Provide the (X, Y) coordinate of the cell's center where the given text is located.  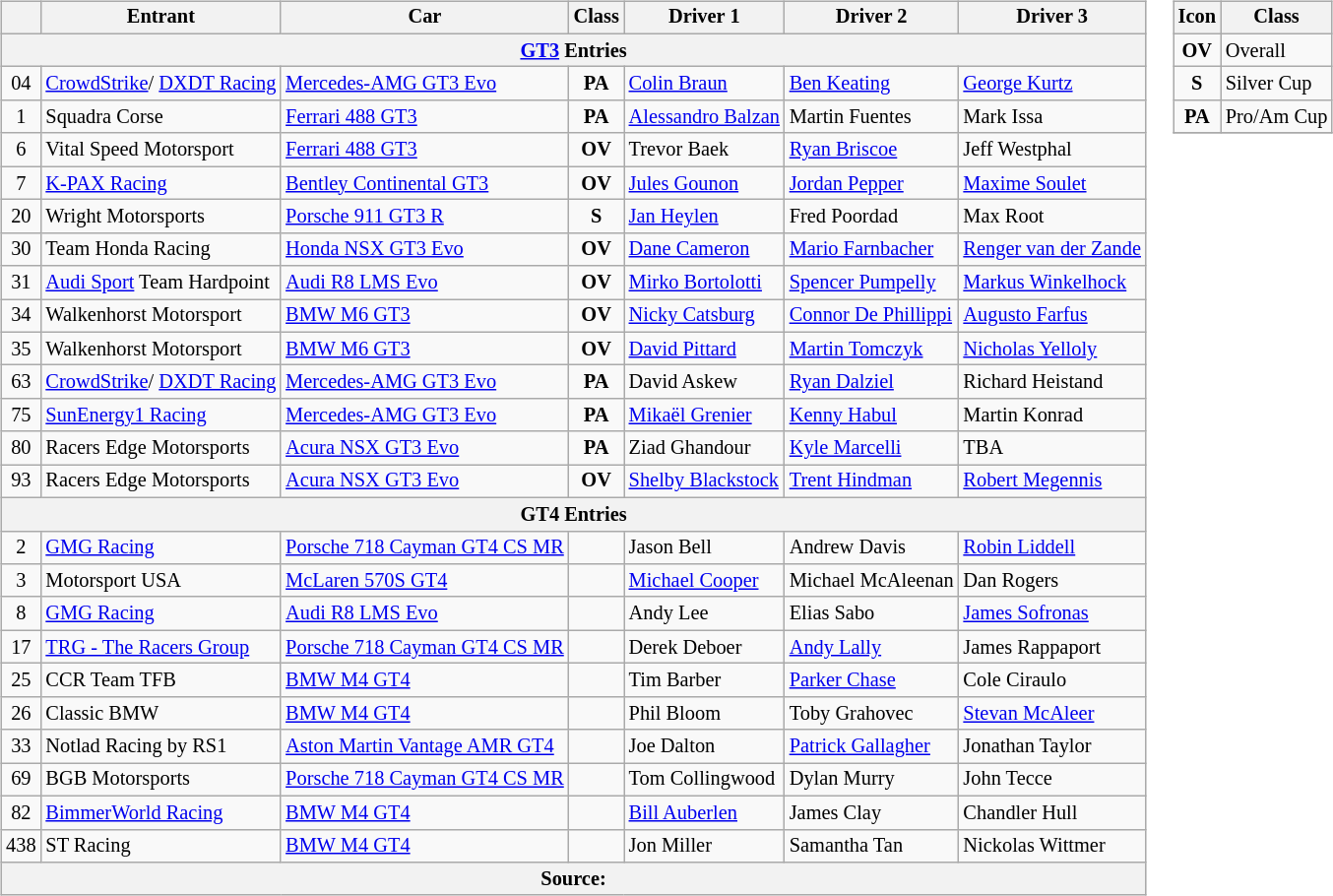
Stevan McAleer (1052, 713)
David Pittard (705, 349)
Andy Lally (872, 647)
Robin Liddell (1052, 547)
33 (21, 746)
82 (21, 812)
James Clay (872, 812)
69 (21, 780)
7 (21, 183)
Honda NSX GT3 Evo (424, 249)
Elias Sabo (872, 613)
Driver 1 (705, 18)
Silver Cup (1276, 84)
35 (21, 349)
Nickolas Wittmer (1052, 846)
Bill Auberlen (705, 812)
Squadra Corse (160, 117)
Driver 2 (872, 18)
Jonathan Taylor (1052, 746)
30 (21, 249)
Cole Ciraulo (1052, 680)
James Sofronas (1052, 613)
Icon (1197, 18)
Jordan Pepper (872, 183)
Maxime Soulet (1052, 183)
93 (21, 481)
Car (424, 18)
Jeff Westphal (1052, 150)
CCR Team TFB (160, 680)
04 (21, 84)
6 (21, 150)
75 (21, 416)
Alessandro Balzan (705, 117)
Dan Rogers (1052, 581)
Renger van der Zande (1052, 249)
26 (21, 713)
34 (21, 316)
John Tecce (1052, 780)
20 (21, 217)
Trevor Baek (705, 150)
Toby Grahovec (872, 713)
Fred Poordad (872, 217)
James Rappaport (1052, 647)
Kyle Marcelli (872, 448)
Motorsport USA (160, 581)
Notlad Racing by RS1 (160, 746)
Max Root (1052, 217)
GT3 Entries (573, 50)
Jon Miller (705, 846)
TRG - The Racers Group (160, 647)
Jason Bell (705, 547)
Samantha Tan (872, 846)
SunEnergy1 Racing (160, 416)
K-PAX Racing (160, 183)
David Askew (705, 382)
Tom Collingwood (705, 780)
Augusto Farfus (1052, 316)
Shelby Blackstock (705, 481)
17 (21, 647)
Pro/Am Cup (1276, 117)
Entrant (160, 18)
1 (21, 117)
TBA (1052, 448)
Jules Gounon (705, 183)
Jan Heylen (705, 217)
Ben Keating (872, 84)
25 (21, 680)
Nicholas Yelloly (1052, 349)
Bentley Continental GT3 (424, 183)
438 (21, 846)
Martin Tomczyk (872, 349)
Robert Megennis (1052, 481)
Tim Barber (705, 680)
Porsche 911 GT3 R (424, 217)
Mark Issa (1052, 117)
BimmerWorld Racing (160, 812)
3 (21, 581)
Ryan Dalziel (872, 382)
BGB Motorsports (160, 780)
Martin Konrad (1052, 416)
Ziad Ghandour (705, 448)
Dane Cameron (705, 249)
Team Honda Racing (160, 249)
Michael McAleenan (872, 581)
Mirko Bortolotti (705, 283)
Andy Lee (705, 613)
Driver 3 (1052, 18)
George Kurtz (1052, 84)
Wright Motorsports (160, 217)
Spencer Pumpelly (872, 283)
Mario Farnbacher (872, 249)
Dylan Murry (872, 780)
Mikaël Grenier (705, 416)
Andrew Davis (872, 547)
Chandler Hull (1052, 812)
Richard Heistand (1052, 382)
Colin Braun (705, 84)
Parker Chase (872, 680)
63 (21, 382)
Joe Dalton (705, 746)
McLaren 570S GT4 (424, 581)
80 (21, 448)
Markus Winkelhock (1052, 283)
ST Racing (160, 846)
2 (21, 547)
Michael Cooper (705, 581)
Ryan Briscoe (872, 150)
Connor De Phillippi (872, 316)
GT4 Entries (573, 514)
Aston Martin Vantage AMR GT4 (424, 746)
Classic BMW (160, 713)
Vital Speed Motorsport (160, 150)
Source: (573, 879)
Phil Bloom (705, 713)
Kenny Habul (872, 416)
Patrick Gallagher (872, 746)
Overall (1276, 50)
Audi Sport Team Hardpoint (160, 283)
31 (21, 283)
Martin Fuentes (872, 117)
Trent Hindman (872, 481)
Derek Deboer (705, 647)
8 (21, 613)
Nicky Catsburg (705, 316)
